Output the (x, y) coordinate of the center of the cell containing the given text.  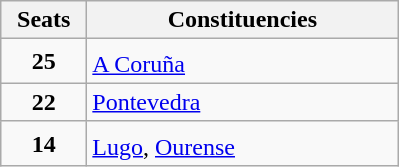
Seats (44, 20)
Lugo, Ourense (242, 144)
25 (44, 62)
Constituencies (242, 20)
22 (44, 102)
A Coruña (242, 62)
14 (44, 144)
Pontevedra (242, 102)
